Provide the [X, Y] coordinate of the cell's center where the given text is located.  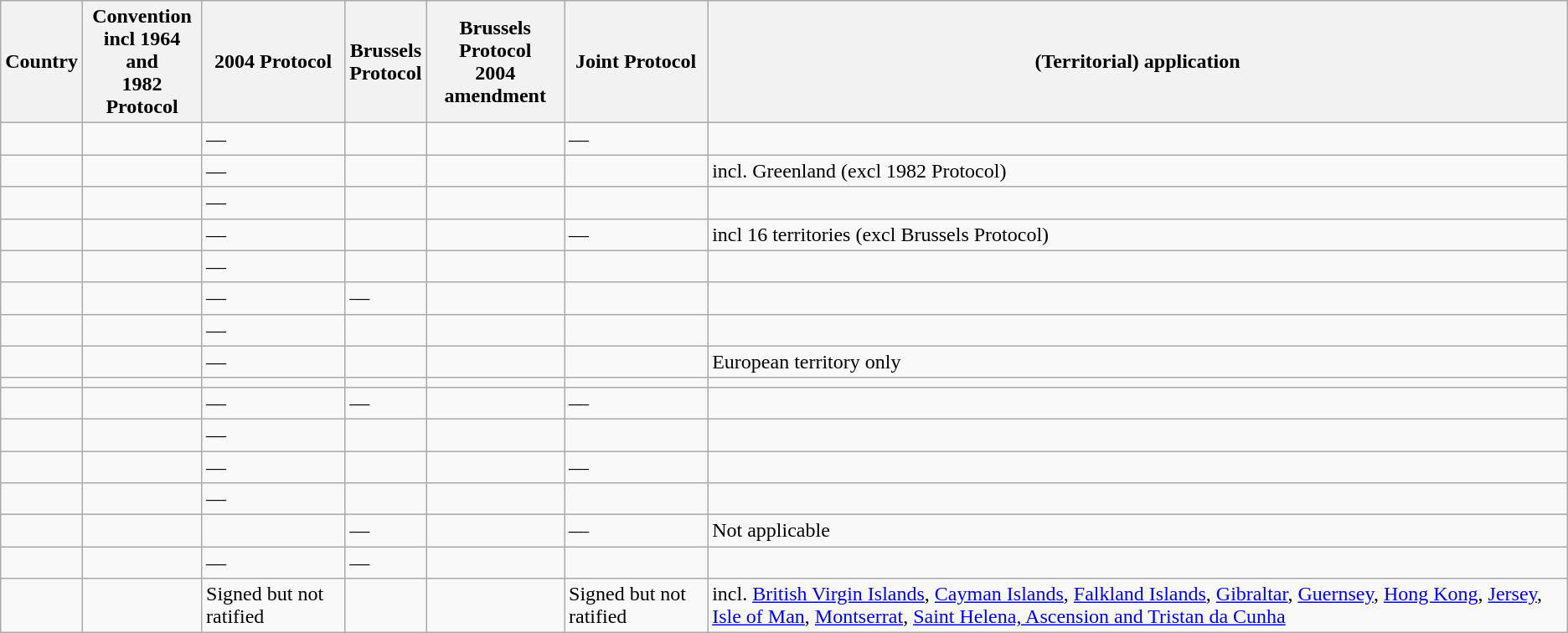
Conventionincl 1964 and1982 Protocol [142, 62]
2004 Protocol [273, 62]
(Territorial) application [1137, 62]
Joint Protocol [637, 62]
Country [42, 62]
incl 16 territories (excl Brussels Protocol) [1137, 234]
European territory only [1137, 362]
Not applicable [1137, 531]
Brussels Protocol2004 amendment [496, 62]
BrusselsProtocol [385, 62]
incl. Greenland (excl 1982 Protocol) [1137, 171]
